Find where the given text appears and provide that cell's center as [x, y] coordinate. 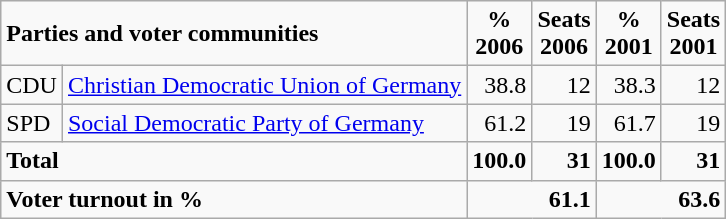
CDU [32, 85]
Voter turnout in % [234, 199]
Social Democratic Party of Germany [264, 123]
61.7 [628, 123]
Christian Democratic Union of Germany [264, 85]
61.1 [532, 199]
38.3 [628, 85]
%2006 [500, 34]
Parties and voter communities [234, 34]
Seats2006 [564, 34]
SPD [32, 123]
63.6 [660, 199]
%2001 [628, 34]
Total [234, 161]
38.8 [500, 85]
Seats2001 [693, 34]
61.2 [500, 123]
